From the cell containing the given text, extract its center point as (x, y) coordinate. 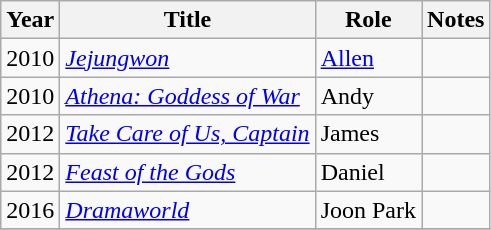
Allen (368, 58)
Take Care of Us, Captain (188, 134)
Andy (368, 96)
Year (30, 20)
2016 (30, 210)
Role (368, 20)
Notes (456, 20)
Title (188, 20)
Joon Park (368, 210)
Dramaworld (188, 210)
James (368, 134)
Daniel (368, 172)
Athena: Goddess of War (188, 96)
Feast of the Gods (188, 172)
Jejungwon (188, 58)
